Scan for the cell matching the given text and deliver its (x, y) coordinate at center. 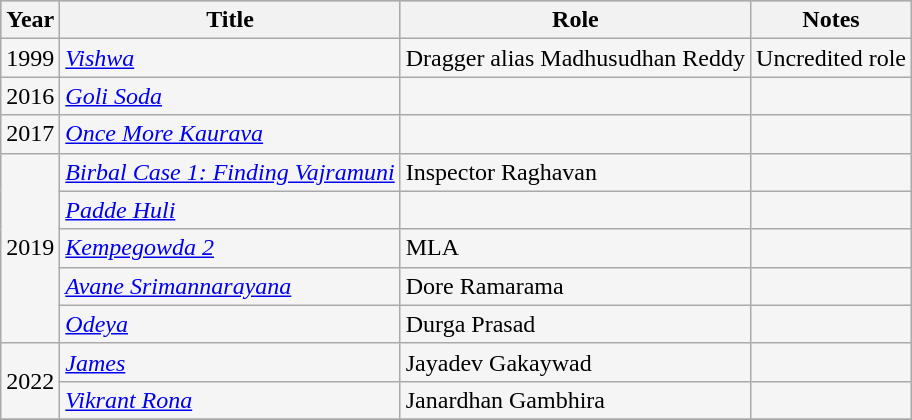
Goli Soda (230, 96)
Title (230, 20)
Vishwa (230, 58)
Role (575, 20)
2022 (30, 381)
Janardhan Gambhira (575, 400)
Notes (832, 20)
Odeya (230, 324)
Once More Kaurava (230, 134)
Vikrant Rona (230, 400)
Uncredited role (832, 58)
Durga Prasad (575, 324)
MLA (575, 248)
Birbal Case 1: Finding Vajramuni (230, 172)
2017 (30, 134)
Inspector Raghavan (575, 172)
2019 (30, 248)
Dore Ramarama (575, 286)
1999 (30, 58)
Avane Srimannarayana (230, 286)
2016 (30, 96)
Year (30, 20)
Padde Huli (230, 210)
Jayadev Gakaywad (575, 362)
Kempegowda 2 (230, 248)
Dragger alias Madhusudhan Reddy (575, 58)
James (230, 362)
